Pinpoint the cell where the given text exists, returning its (x, y) midpoint coordinate. 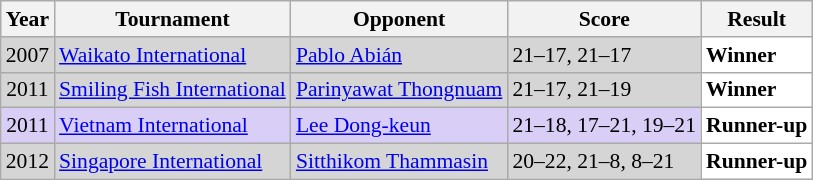
Year (28, 19)
Opponent (400, 19)
21–18, 17–21, 19–21 (604, 126)
Lee Dong-keun (400, 126)
Pablo Abián (400, 55)
Result (756, 19)
20–22, 21–8, 8–21 (604, 162)
Waikato International (172, 55)
Vietnam International (172, 126)
Parinyawat Thongnuam (400, 90)
21–17, 21–17 (604, 55)
2012 (28, 162)
Singapore International (172, 162)
21–17, 21–19 (604, 90)
Smiling Fish International (172, 90)
Score (604, 19)
Sitthikom Thammasin (400, 162)
Tournament (172, 19)
2007 (28, 55)
